Detect which cell encompasses the target text, then output its (X, Y) center coordinate. 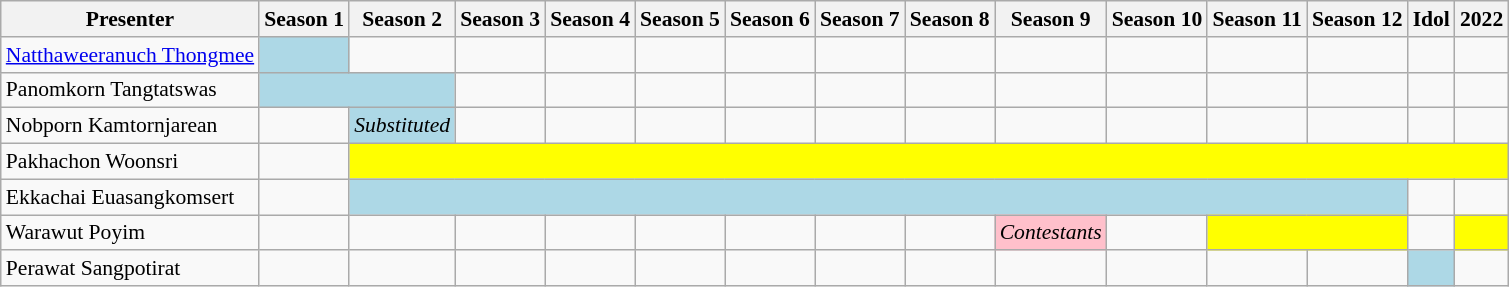
Season 5 (680, 19)
Season 3 (500, 19)
Season 6 (770, 19)
Season 12 (1358, 19)
Presenter (130, 19)
Natthaweeranuch Thongmee (130, 55)
Season 4 (590, 19)
Substituted (402, 126)
Contestants (1051, 233)
2022 (1482, 19)
Season 1 (304, 19)
Season 9 (1051, 19)
Season 2 (402, 19)
Season 7 (860, 19)
Pakhachon Woonsri (130, 162)
Season 10 (1158, 19)
Panomkorn Tangtatswas (130, 90)
Nobporn Kamtornjarean (130, 126)
Season 8 (950, 19)
Season 11 (1257, 19)
Idol (1432, 19)
Perawat Sangpotirat (130, 269)
Ekkachai Euasangkomsert (130, 197)
Warawut Poyim (130, 233)
